Capture the cell that displays the provided text and extract its [x, y] central coordinate. 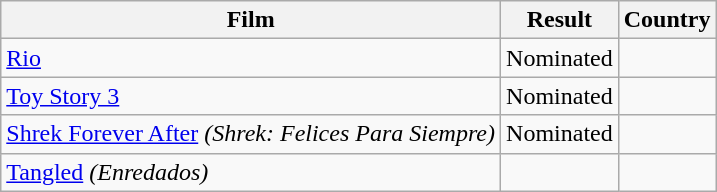
Tangled (Enredados) [251, 172]
Rio [251, 58]
Toy Story 3 [251, 96]
Film [251, 20]
Result [560, 20]
Shrek Forever After (Shrek: Felices Para Siempre) [251, 134]
Country [667, 20]
